Scan for the cell matching the given text and deliver its (x, y) coordinate at center. 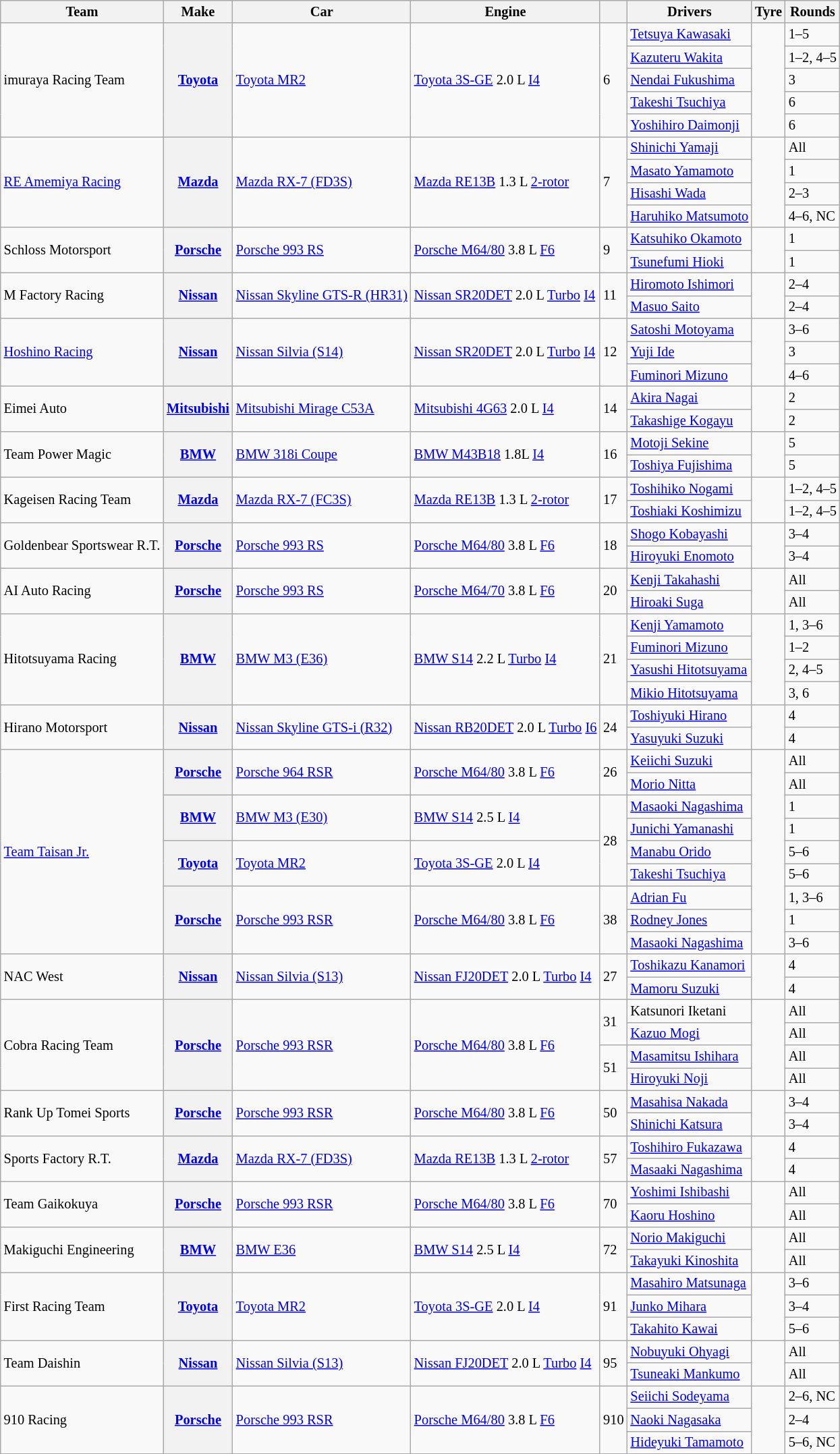
Hoshino Racing (82, 352)
Mamoru Suzuki (690, 988)
Tsunefumi Hioki (690, 262)
2–3 (812, 194)
Hitotsuyama Racing (82, 659)
4–6, NC (812, 216)
Kazuteru Wakita (690, 57)
Masamitsu Ishihara (690, 1057)
28 (613, 841)
Hisashi Wada (690, 194)
Hiroyuki Noji (690, 1079)
BMW 318i Coupe (322, 455)
RE Amemiya Racing (82, 182)
57 (613, 1158)
Yasushi Hitotsuyama (690, 670)
Toshiaki Koshimizu (690, 511)
M Factory Racing (82, 296)
Rodney Jones (690, 920)
Drivers (690, 11)
18 (613, 545)
Takashige Kogayu (690, 420)
Katsunori Iketani (690, 1011)
Masuo Saito (690, 307)
Yasuyuki Suzuki (690, 738)
Kaoru Hoshino (690, 1215)
4–6 (812, 375)
Junko Mihara (690, 1306)
2, 4–5 (812, 670)
Tyre (768, 11)
Kenji Takahashi (690, 580)
Yoshihiro Daimonji (690, 125)
AI Auto Racing (82, 591)
Toshihiko Nogami (690, 488)
Shinichi Katsura (690, 1125)
Nissan Silvia (S14) (322, 352)
Kageisen Racing Team (82, 499)
16 (613, 455)
1–2 (812, 648)
Junichi Yamanashi (690, 829)
9 (613, 250)
Team Daishin (82, 1363)
Mazda RX-7 (FC3S) (322, 499)
Toshihiro Fukazawa (690, 1147)
Kenji Yamamoto (690, 625)
BMW M43B18 1.8L I4 (505, 455)
Mitsubishi Mirage C53A (322, 409)
Norio Makiguchi (690, 1238)
2–6, NC (812, 1397)
Porsche 964 RSR (322, 772)
Make (198, 11)
Team Gaikokuya (82, 1204)
910 (613, 1420)
Team (82, 11)
Engine (505, 11)
Yoshimi Ishibashi (690, 1192)
Makiguchi Engineering (82, 1250)
70 (613, 1204)
Toshiya Fujishima (690, 466)
50 (613, 1113)
3, 6 (812, 693)
Mikio Hitotsuyama (690, 693)
Hiroaki Suga (690, 602)
Hiromoto Ishimori (690, 284)
Akira Nagai (690, 397)
7 (613, 182)
Masahiro Matsunaga (690, 1283)
Hideyuki Tamamoto (690, 1443)
Team Power Magic (82, 455)
11 (613, 296)
BMW M3 (E30) (322, 818)
21 (613, 659)
5–6, NC (812, 1443)
imuraya Racing Team (82, 80)
Rounds (812, 11)
Katsuhiko Okamoto (690, 239)
Kazuo Mogi (690, 1034)
Naoki Nagasaka (690, 1420)
20 (613, 591)
Sports Factory R.T. (82, 1158)
Masahisa Nakada (690, 1102)
Rank Up Tomei Sports (82, 1113)
Schloss Motorsport (82, 250)
72 (613, 1250)
BMW S14 2.2 L Turbo I4 (505, 659)
Nobuyuki Ohyagi (690, 1351)
910 Racing (82, 1420)
1–5 (812, 34)
Masato Yamamoto (690, 171)
Adrian Fu (690, 897)
Mitsubishi 4G63 2.0 L I4 (505, 409)
Toshiyuki Hirano (690, 716)
Toshikazu Kanamori (690, 966)
12 (613, 352)
Satoshi Motoyama (690, 330)
Tsuneaki Mankumo (690, 1374)
Takayuki Kinoshita (690, 1260)
Manabu Orido (690, 852)
Morio Nitta (690, 784)
Team Taisan Jr. (82, 851)
Motoji Sekine (690, 443)
Yuji Ide (690, 352)
Hiroyuki Enomoto (690, 557)
95 (613, 1363)
Takahito Kawai (690, 1329)
38 (613, 920)
Haruhiko Matsumoto (690, 216)
NAC West (82, 977)
17 (613, 499)
Porsche M64/70 3.8 L F6 (505, 591)
BMW E36 (322, 1250)
Tetsuya Kawasaki (690, 34)
14 (613, 409)
Shinichi Yamaji (690, 148)
Eimei Auto (82, 409)
Hirano Motorsport (82, 727)
BMW M3 (E36) (322, 659)
First Racing Team (82, 1306)
51 (613, 1067)
Mitsubishi (198, 409)
31 (613, 1022)
Nissan Skyline GTS-i (R32) (322, 727)
24 (613, 727)
Shogo Kobayashi (690, 534)
Seiichi Sodeyama (690, 1397)
Nissan RB20DET 2.0 L Turbo I6 (505, 727)
91 (613, 1306)
26 (613, 772)
27 (613, 977)
Nendai Fukushima (690, 80)
Nissan Skyline GTS-R (HR31) (322, 296)
Cobra Racing Team (82, 1044)
Goldenbear Sportswear R.T. (82, 545)
Masaaki Nagashima (690, 1170)
Keiichi Suzuki (690, 761)
Car (322, 11)
